Output the [X, Y] coordinate of the center of the cell containing the given text.  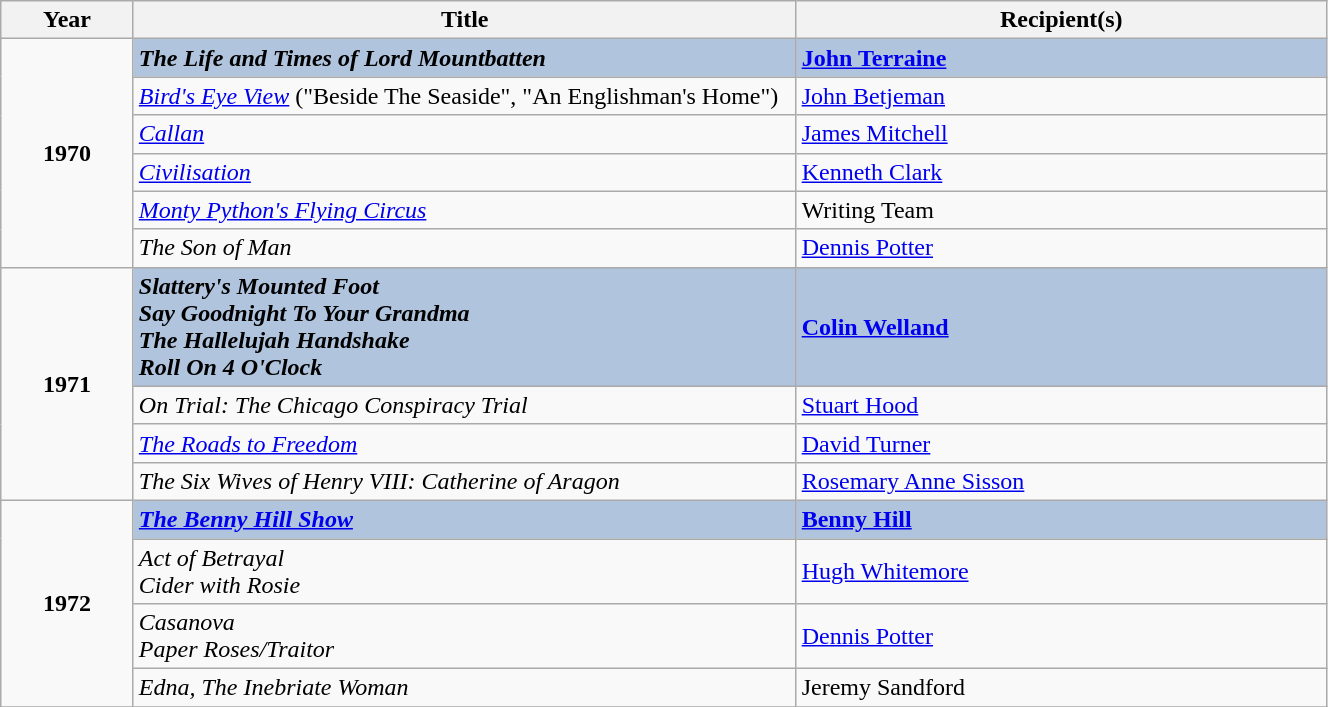
Kenneth Clark [1061, 172]
Rosemary Anne Sisson [1061, 481]
Title [464, 20]
Edna, The Inebriate Woman [464, 688]
David Turner [1061, 443]
Act of BetrayalCider with Rosie [464, 570]
Year [68, 20]
1972 [68, 603]
Benny Hill [1061, 519]
Slattery's Mounted FootSay Goodnight To Your GrandmaThe Hallelujah HandshakeRoll On 4 O'Clock [464, 326]
John Terraine [1061, 58]
Hugh Whitemore [1061, 570]
CasanovaPaper Roses/Traitor [464, 636]
Jeremy Sandford [1061, 688]
The Roads to Freedom [464, 443]
1970 [68, 153]
Colin Welland [1061, 326]
John Betjeman [1061, 96]
Monty Python's Flying Circus [464, 210]
Civilisation [464, 172]
Callan [464, 134]
The Son of Man [464, 248]
The Six Wives of Henry VIII: Catherine of Aragon [464, 481]
Bird's Eye View ("Beside The Seaside", "An Englishman's Home") [464, 96]
The Life and Times of Lord Mountbatten [464, 58]
1971 [68, 384]
On Trial: The Chicago Conspiracy Trial [464, 405]
The Benny Hill Show [464, 519]
Writing Team [1061, 210]
Stuart Hood [1061, 405]
Recipient(s) [1061, 20]
James Mitchell [1061, 134]
